Provide the [X, Y] coordinate of the cell's center where the given text is located.  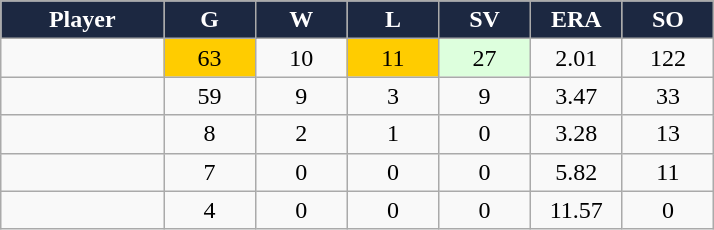
11.57 [576, 210]
3.47 [576, 96]
SO [668, 20]
13 [668, 134]
5.82 [576, 172]
W [301, 20]
7 [210, 172]
ERA [576, 20]
L [393, 20]
SV [485, 20]
10 [301, 58]
G [210, 20]
3.28 [576, 134]
Player [82, 20]
1 [393, 134]
2.01 [576, 58]
122 [668, 58]
59 [210, 96]
2 [301, 134]
4 [210, 210]
27 [485, 58]
3 [393, 96]
33 [668, 96]
8 [210, 134]
63 [210, 58]
